Determine the [X, Y] coordinate at the center of the cell enclosing the given text.  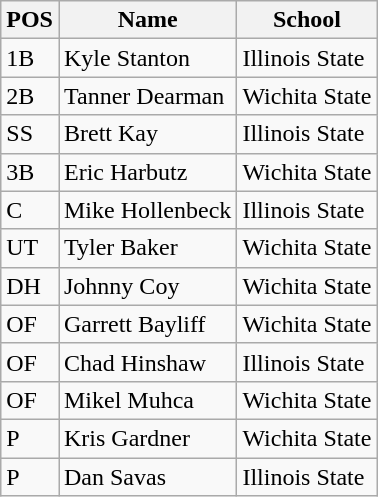
SS [30, 134]
C [30, 210]
Eric Harbutz [147, 172]
DH [30, 286]
Kris Gardner [147, 438]
Dan Savas [147, 477]
Name [147, 20]
3B [30, 172]
Kyle Stanton [147, 58]
POS [30, 20]
School [307, 20]
UT [30, 248]
1B [30, 58]
Tyler Baker [147, 248]
Garrett Bayliff [147, 324]
Tanner Dearman [147, 96]
Mikel Muhca [147, 400]
Brett Kay [147, 134]
2B [30, 96]
Chad Hinshaw [147, 362]
Johnny Coy [147, 286]
Mike Hollenbeck [147, 210]
